Detect which cell encompasses the target text, then output its [x, y] center coordinate. 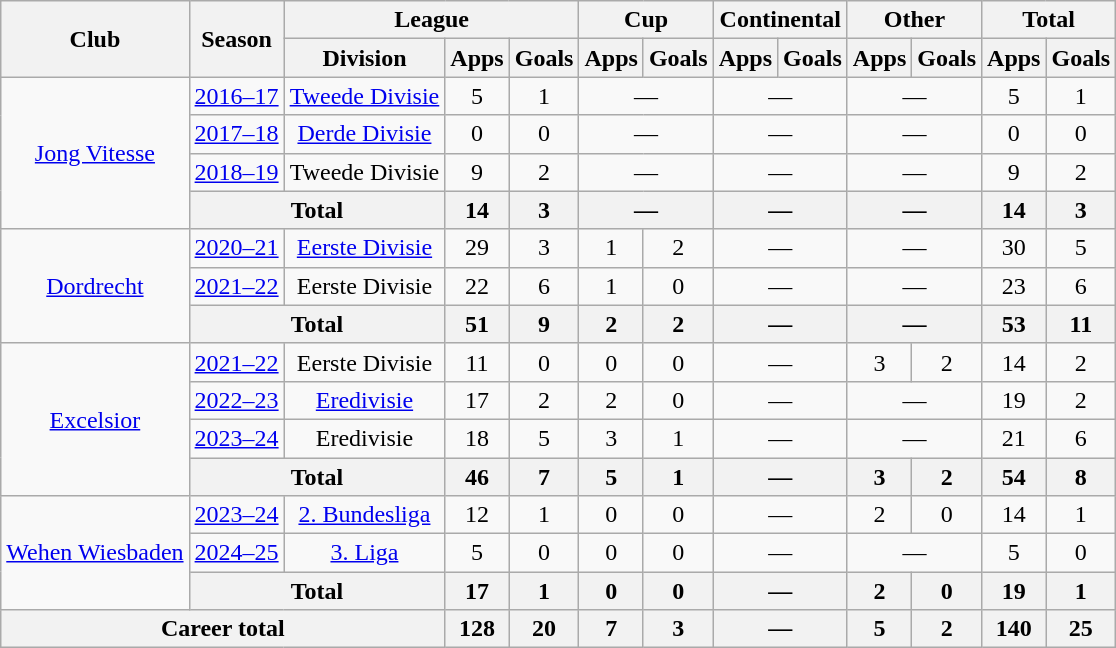
30 [1014, 248]
Continental [780, 20]
18 [477, 438]
2022–23 [236, 400]
Cup [646, 20]
46 [477, 477]
2020–21 [236, 248]
2016–17 [236, 96]
Derde Divisie [364, 134]
2017–18 [236, 134]
2024–25 [236, 553]
Excelsior [95, 419]
2018–19 [236, 172]
12 [477, 515]
25 [1081, 629]
Wehen Wiesbaden [95, 553]
51 [477, 324]
140 [1014, 629]
29 [477, 248]
54 [1014, 477]
Jong Vitesse [95, 153]
128 [477, 629]
League [432, 20]
8 [1081, 477]
3. Liga [364, 553]
22 [477, 286]
Other [914, 20]
Career total [223, 629]
Division [364, 58]
Dordrecht [95, 286]
53 [1014, 324]
2. Bundesliga [364, 515]
21 [1014, 438]
Season [236, 39]
Club [95, 39]
20 [544, 629]
23 [1014, 286]
